Provide the (x, y) coordinate of the cell's center where the given text is located.  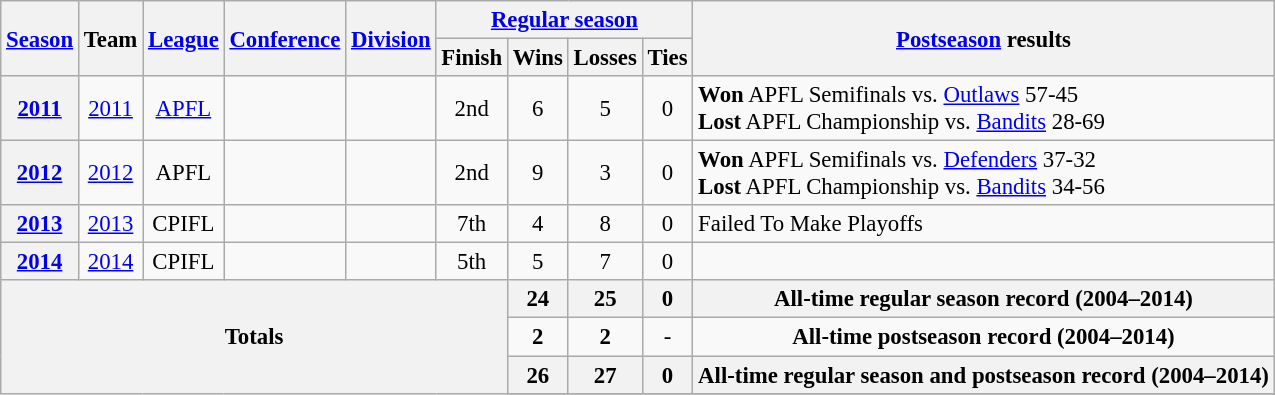
Season (40, 38)
7th (472, 224)
Team (110, 38)
League (184, 38)
Failed To Make Playoffs (984, 224)
Postseason results (984, 38)
All-time regular season and postseason record (2004–2014) (984, 375)
Won APFL Semifinals vs. Outlaws 57-45Lost APFL Championship vs. Bandits 28-69 (984, 108)
All-time regular season record (2004–2014) (984, 299)
Totals (254, 336)
9 (538, 174)
Regular season (564, 20)
- (668, 337)
27 (605, 375)
Ties (668, 58)
Won APFL Semifinals vs. Defenders 37-32Lost APFL Championship vs. Bandits 34-56 (984, 174)
4 (538, 224)
Conference (285, 38)
25 (605, 299)
Finish (472, 58)
Division (391, 38)
Wins (538, 58)
8 (605, 224)
5th (472, 262)
Losses (605, 58)
6 (538, 108)
7 (605, 262)
26 (538, 375)
3 (605, 174)
24 (538, 299)
All-time postseason record (2004–2014) (984, 337)
